From the cell containing the given text, extract its center point as (x, y) coordinate. 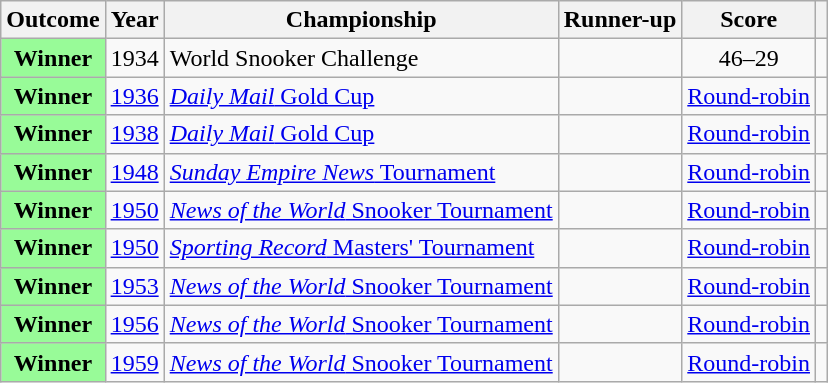
Sunday Empire News Tournament (361, 172)
46–29 (749, 58)
1936 (134, 96)
Runner-up (620, 20)
Sporting Record Masters' Tournament (361, 248)
World Snooker Challenge (361, 58)
Championship (361, 20)
1956 (134, 324)
1938 (134, 134)
Outcome (53, 20)
1934 (134, 58)
Year (134, 20)
Score (749, 20)
1959 (134, 362)
1953 (134, 286)
1948 (134, 172)
